Return the (X, Y) coordinate for the center point of the cell that contains the specified text.  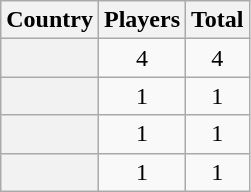
Country (50, 20)
Players (142, 20)
Total (218, 20)
